For the text-containing cell, return its midpoint in (x, y) coordinate format. 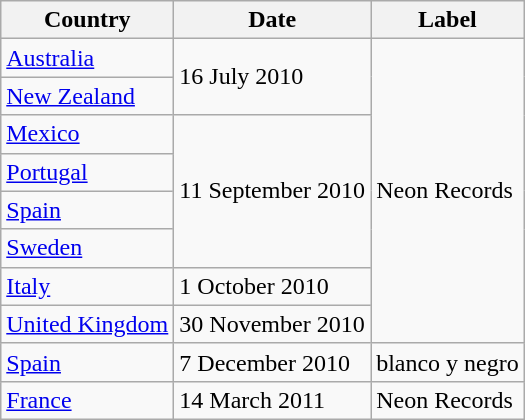
Label (448, 20)
16 July 2010 (272, 77)
Mexico (88, 134)
Sweden (88, 248)
blanco y negro (448, 362)
United Kingdom (88, 324)
Portugal (88, 172)
14 March 2011 (272, 400)
New Zealand (88, 96)
7 December 2010 (272, 362)
Australia (88, 58)
1 October 2010 (272, 286)
11 September 2010 (272, 191)
30 November 2010 (272, 324)
Country (88, 20)
Italy (88, 286)
France (88, 400)
Date (272, 20)
